Return [X, Y] of the center of cell containing provided text 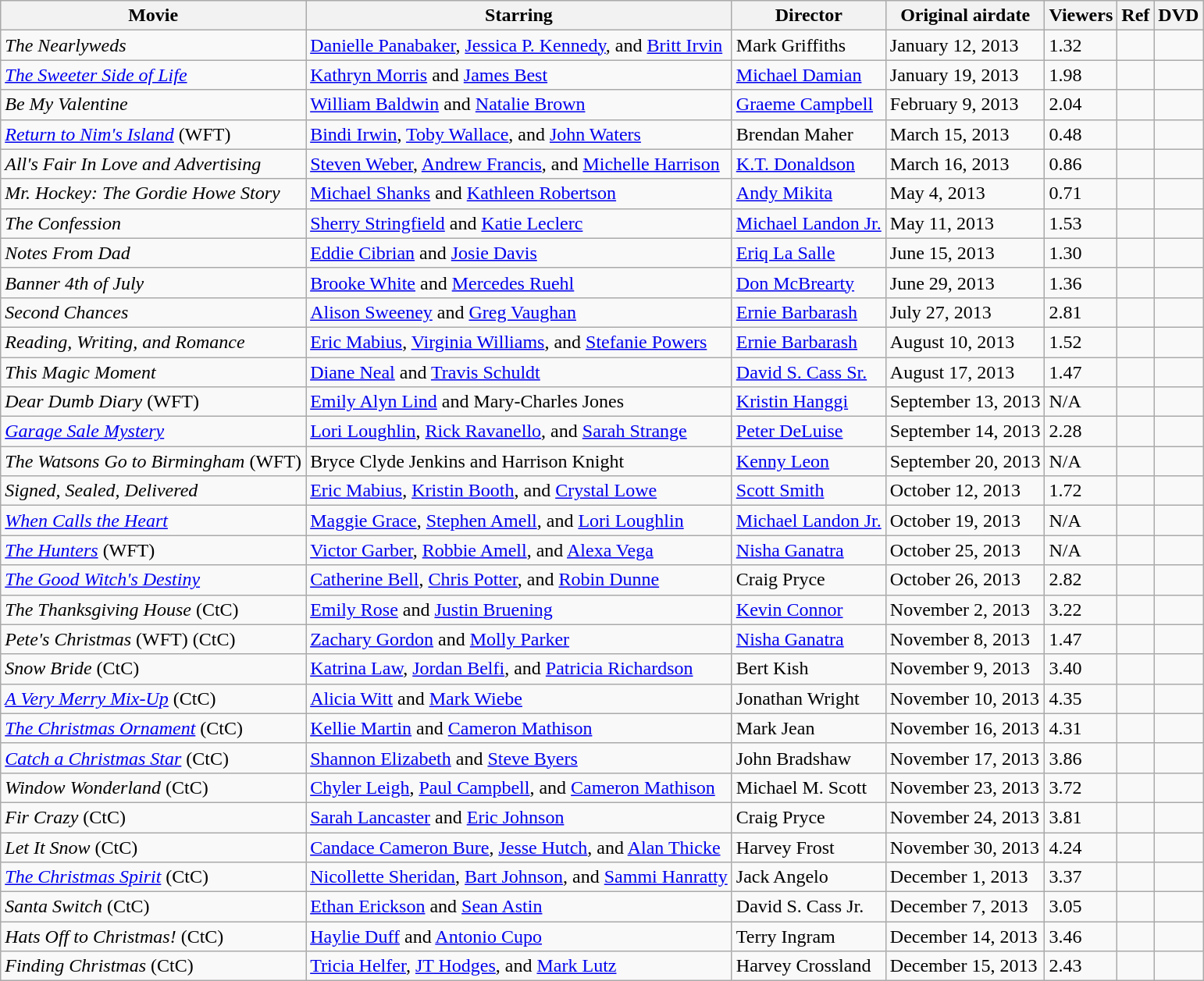
Banner 4th of July [153, 283]
When Calls the Heart [153, 521]
Michael M. Scott [809, 787]
The Hunters (WFT) [153, 550]
Return to Nim's Island (WFT) [153, 134]
4.31 [1081, 728]
All's Fair In Love and Advertising [153, 164]
November 2, 2013 [965, 610]
Harvey Crossland [809, 966]
Ethan Erickson and Sean Astin [519, 907]
September 14, 2013 [965, 432]
This Magic Moment [153, 372]
Director [809, 16]
Jonathan Wright [809, 698]
The Watsons Go to Birmingham (WFT) [153, 461]
November 8, 2013 [965, 639]
Haylie Duff and Antonio Cupo [519, 937]
Brooke White and Mercedes Ruehl [519, 283]
1.72 [1081, 491]
The Sweeter Side of Life [153, 75]
William Baldwin and Natalie Brown [519, 105]
Ref [1135, 16]
Emily Rose and Justin Bruening [519, 610]
3.22 [1081, 610]
Bryce Clyde Jenkins and Harrison Knight [519, 461]
December 1, 2013 [965, 877]
December 14, 2013 [965, 937]
November 10, 2013 [965, 698]
September 20, 2013 [965, 461]
November 24, 2013 [965, 817]
1.52 [1081, 342]
Pete's Christmas (WFT) (CtC) [153, 639]
3.72 [1081, 787]
Starring [519, 16]
November 9, 2013 [965, 669]
November 16, 2013 [965, 728]
3.86 [1081, 758]
March 16, 2013 [965, 164]
1.30 [1081, 253]
Sarah Lancaster and Eric Johnson [519, 817]
Mr. Hockey: The Gordie Howe Story [153, 194]
Original airdate [965, 16]
November 30, 2013 [965, 847]
Nicollette Sheridan, Bart Johnson, and Sammi Hanratty [519, 877]
Snow Bride (CtC) [153, 669]
John Bradshaw [809, 758]
January 19, 2013 [965, 75]
December 7, 2013 [965, 907]
August 10, 2013 [965, 342]
Emily Alyn Lind and Mary-Charles Jones [519, 402]
Mark Jean [809, 728]
Garage Sale Mystery [153, 432]
The Christmas Ornament (CtC) [153, 728]
Harvey Frost [809, 847]
Finding Christmas (CtC) [153, 966]
Maggie Grace, Stephen Amell, and Lori Loughlin [519, 521]
July 27, 2013 [965, 312]
Danielle Panabaker, Jessica P. Kennedy, and Britt Irvin [519, 45]
Mark Griffiths [809, 45]
3.37 [1081, 877]
January 12, 2013 [965, 45]
Alison Sweeney and Greg Vaughan [519, 312]
Tricia Helfer, JT Hodges, and Mark Lutz [519, 966]
Sherry Stringfield and Katie Leclerc [519, 223]
Alicia Witt and Mark Wiebe [519, 698]
October 26, 2013 [965, 580]
Peter DeLuise [809, 432]
Steven Weber, Andrew Francis, and Michelle Harrison [519, 164]
Bindi Irwin, Toby Wallace, and John Waters [519, 134]
Andy Mikita [809, 194]
K.T. Donaldson [809, 164]
1.53 [1081, 223]
June 29, 2013 [965, 283]
DVD [1179, 16]
Michael Damian [809, 75]
Chyler Leigh, Paul Campbell, and Cameron Mathison [519, 787]
Let It Snow (CtC) [153, 847]
September 13, 2013 [965, 402]
Viewers [1081, 16]
Catherine Bell, Chris Potter, and Robin Dunne [519, 580]
Signed, Sealed, Delivered [153, 491]
Kenny Leon [809, 461]
Zachary Gordon and Molly Parker [519, 639]
0.48 [1081, 134]
2.28 [1081, 432]
1.36 [1081, 283]
The Christmas Spirit (CtC) [153, 877]
Reading, Writing, and Romance [153, 342]
December 15, 2013 [965, 966]
3.05 [1081, 907]
0.71 [1081, 194]
1.98 [1081, 75]
October 12, 2013 [965, 491]
3.40 [1081, 669]
Katrina Law, Jordan Belfi, and Patricia Richardson [519, 669]
October 19, 2013 [965, 521]
February 9, 2013 [965, 105]
Lori Loughlin, Rick Ravanello, and Sarah Strange [519, 432]
Scott Smith [809, 491]
Catch a Christmas Star (CtC) [153, 758]
Shannon Elizabeth and Steve Byers [519, 758]
Movie [153, 16]
Eric Mabius, Kristin Booth, and Crystal Lowe [519, 491]
Kristin Hanggi [809, 402]
Don McBrearty [809, 283]
Second Chances [153, 312]
Notes From Dad [153, 253]
June 15, 2013 [965, 253]
Bert Kish [809, 669]
Hats Off to Christmas! (CtC) [153, 937]
October 25, 2013 [965, 550]
The Good Witch's Destiny [153, 580]
Dear Dumb Diary (WFT) [153, 402]
Eric Mabius, Virginia Williams, and Stefanie Powers [519, 342]
Graeme Campbell [809, 105]
4.24 [1081, 847]
Terry Ingram [809, 937]
Window Wonderland (CtC) [153, 787]
2.82 [1081, 580]
May 4, 2013 [965, 194]
Eriq La Salle [809, 253]
2.43 [1081, 966]
David S. Cass Sr. [809, 372]
Eddie Cibrian and Josie Davis [519, 253]
March 15, 2013 [965, 134]
Michael Shanks and Kathleen Robertson [519, 194]
The Nearlyweds [153, 45]
2.81 [1081, 312]
August 17, 2013 [965, 372]
Kellie Martin and Cameron Mathison [519, 728]
Kathryn Morris and James Best [519, 75]
November 17, 2013 [965, 758]
Fir Crazy (CtC) [153, 817]
David S. Cass Jr. [809, 907]
Victor Garber, Robbie Amell, and Alexa Vega [519, 550]
Be My Valentine [153, 105]
Jack Angelo [809, 877]
The Thanksgiving House (CtC) [153, 610]
2.04 [1081, 105]
1.32 [1081, 45]
Candace Cameron Bure, Jesse Hutch, and Alan Thicke [519, 847]
Kevin Connor [809, 610]
Brendan Maher [809, 134]
Diane Neal and Travis Schuldt [519, 372]
3.81 [1081, 817]
Santa Switch (CtC) [153, 907]
A Very Merry Mix-Up (CtC) [153, 698]
0.86 [1081, 164]
4.35 [1081, 698]
May 11, 2013 [965, 223]
November 23, 2013 [965, 787]
3.46 [1081, 937]
The Confession [153, 223]
